Capture the cell that displays the provided text and extract its [X, Y] central coordinate. 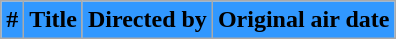
Original air date [304, 20]
Directed by [147, 20]
# [12, 20]
Title [54, 20]
